Provide the [x, y] coordinate of the cell's center where the given text is located.  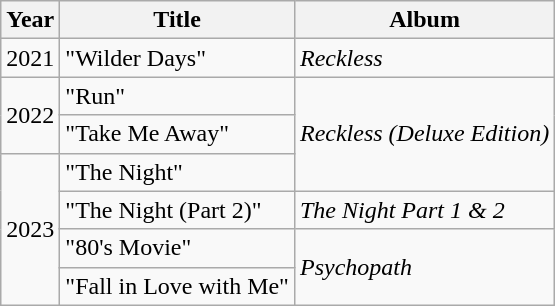
Album [424, 20]
"The Night" [178, 172]
Title [178, 20]
Reckless [424, 58]
"Fall in Love with Me" [178, 286]
2023 [30, 229]
"Run" [178, 96]
The Night Part 1 & 2 [424, 210]
"Wilder Days" [178, 58]
Reckless (Deluxe Edition) [424, 134]
2022 [30, 115]
2021 [30, 58]
Psychopath [424, 267]
"The Night (Part 2)" [178, 210]
"Take Me Away" [178, 134]
Year [30, 20]
"80's Movie" [178, 248]
